Locate the cell with the specified text and output its [X, Y] center coordinate. 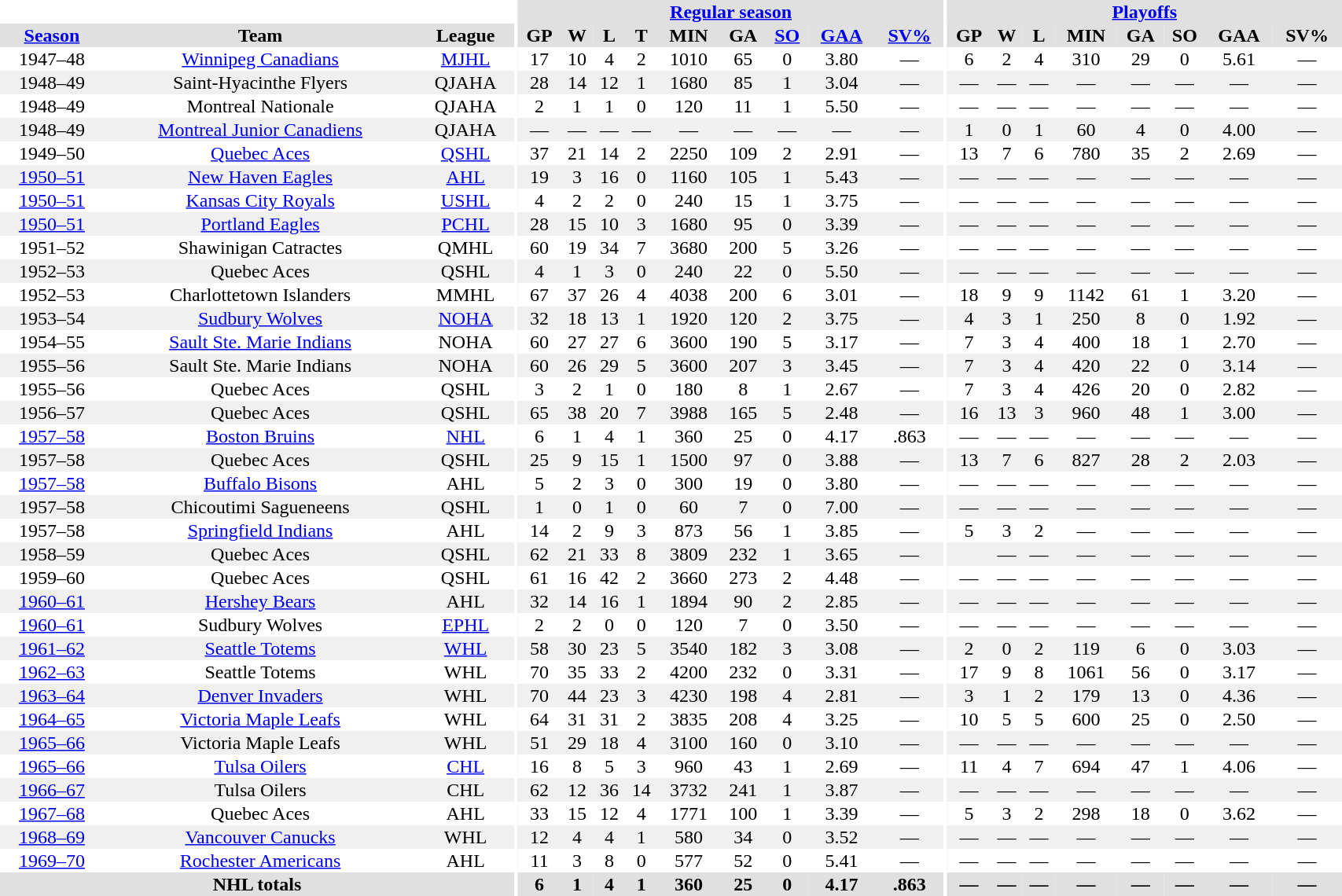
3.00 [1239, 413]
QMHL [465, 248]
Montreal Junior Canadiens [260, 130]
160 [744, 743]
30 [577, 648]
3.20 [1239, 295]
1954–55 [52, 342]
EPHL [465, 625]
105 [744, 177]
58 [539, 648]
Chicoutimi Sagueneens [260, 507]
165 [744, 413]
Season [52, 35]
580 [689, 837]
2.67 [841, 389]
3660 [689, 578]
38 [577, 413]
3.14 [1239, 365]
Kansas City Royals [260, 200]
694 [1086, 766]
1061 [1086, 672]
97 [744, 460]
44 [577, 696]
USHL [465, 200]
Denver Invaders [260, 696]
3540 [689, 648]
109 [744, 153]
179 [1086, 696]
MMHL [465, 295]
52 [744, 861]
577 [689, 861]
4.00 [1239, 130]
3.01 [841, 295]
3100 [689, 743]
3.87 [841, 790]
Hershey Bears [260, 601]
827 [1086, 460]
Buffalo Bisons [260, 483]
2.81 [841, 696]
1962–63 [52, 672]
1958–59 [52, 554]
3732 [689, 790]
208 [744, 719]
1894 [689, 601]
2.70 [1239, 342]
190 [744, 342]
Shawinigan Catractes [260, 248]
300 [689, 483]
League [465, 35]
426 [1086, 389]
4.48 [841, 578]
NHL [465, 436]
67 [539, 295]
873 [689, 531]
298 [1086, 813]
1956–57 [52, 413]
3.31 [841, 672]
Vancouver Canucks [260, 837]
NHL totals [257, 884]
3.25 [841, 719]
Regular season [731, 12]
1953–54 [52, 318]
250 [1086, 318]
43 [744, 766]
Boston Bruins [260, 436]
1500 [689, 460]
36 [610, 790]
1969–70 [52, 861]
310 [1086, 59]
1920 [689, 318]
90 [744, 601]
Portland Eagles [260, 224]
1.92 [1239, 318]
1964–65 [52, 719]
1961–62 [52, 648]
1968–69 [52, 837]
1966–67 [52, 790]
2.85 [841, 601]
4.06 [1239, 766]
Rochester Americans [260, 861]
3.52 [841, 837]
3835 [689, 719]
5.61 [1239, 59]
3.62 [1239, 813]
PCHL [465, 224]
7.00 [841, 507]
Playoffs [1145, 12]
3.08 [841, 648]
2.82 [1239, 389]
100 [744, 813]
T [642, 35]
3.10 [841, 743]
2.48 [841, 413]
273 [744, 578]
85 [744, 83]
New Haven Eagles [260, 177]
3.04 [841, 83]
420 [1086, 365]
5.43 [841, 177]
3.03 [1239, 648]
Springfield Indians [260, 531]
3.26 [841, 248]
1949–50 [52, 153]
241 [744, 790]
1142 [1086, 295]
1160 [689, 177]
Montreal Nationale [260, 106]
2.50 [1239, 719]
64 [539, 719]
Saint-Hyacinthe Flyers [260, 83]
4200 [689, 672]
400 [1086, 342]
1967–68 [52, 813]
1947–48 [52, 59]
MJHL [465, 59]
95 [744, 224]
1010 [689, 59]
1963–64 [52, 696]
3.88 [841, 460]
5.41 [841, 861]
182 [744, 648]
Winnipeg Canadians [260, 59]
180 [689, 389]
2.03 [1239, 460]
3809 [689, 554]
4230 [689, 696]
119 [1086, 648]
51 [539, 743]
1959–60 [52, 578]
198 [744, 696]
4.36 [1239, 696]
1951–52 [52, 248]
3.85 [841, 531]
780 [1086, 153]
207 [744, 365]
3.50 [841, 625]
47 [1140, 766]
3.45 [841, 365]
4038 [689, 295]
3988 [689, 413]
42 [610, 578]
2250 [689, 153]
Charlottetown Islanders [260, 295]
3680 [689, 248]
3.65 [841, 554]
Team [260, 35]
48 [1140, 413]
600 [1086, 719]
2.91 [841, 153]
1771 [689, 813]
